Search for the cell housing the specified text and yield its (x, y) center coordinate. 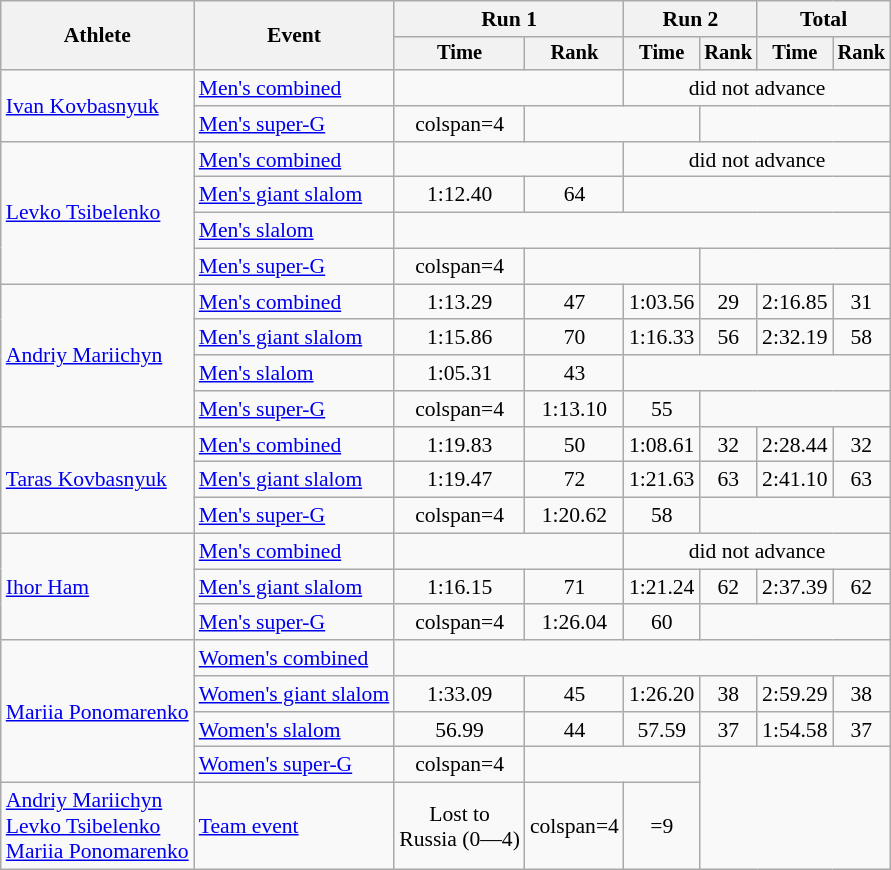
1:19.83 (460, 445)
Mariia Ponomarenko (98, 711)
47 (574, 302)
Run 2 (690, 19)
72 (574, 480)
Event (294, 36)
Lost toRussia (0—4) (460, 826)
1:13.10 (574, 409)
1:12.40 (460, 195)
1:16.33 (662, 338)
Ihor Ham (98, 588)
Ivan Kovbasnyuk (98, 106)
Levko Tsibelenko (98, 213)
2:16.85 (794, 302)
Andriy Mariichyn (98, 355)
1:33.09 (460, 694)
29 (728, 302)
Athlete (98, 36)
1:13.29 (460, 302)
60 (662, 623)
43 (574, 373)
1:16.15 (460, 587)
56 (728, 338)
1:21.24 (662, 587)
2:28.44 (794, 445)
2:37.39 (794, 587)
Team event (294, 826)
64 (574, 195)
71 (574, 587)
Women's super-G (294, 765)
Andriy MariichynLevko TsibelenkoMariia Ponomarenko (98, 826)
Women's slalom (294, 730)
2:41.10 (794, 480)
1:03.56 (662, 302)
1:26.04 (574, 623)
1:20.62 (574, 516)
55 (662, 409)
1:26.20 (662, 694)
1:05.31 (460, 373)
Total (824, 19)
2:32.19 (794, 338)
31 (862, 302)
56.99 (460, 730)
1:08.61 (662, 445)
Run 1 (509, 19)
1:21.63 (662, 480)
44 (574, 730)
1:54.58 (794, 730)
2:59.29 (794, 694)
Women's giant slalom (294, 694)
57.59 (662, 730)
1:19.47 (460, 480)
1:15.86 (460, 338)
Women's combined (294, 658)
50 (574, 445)
45 (574, 694)
Taras Kovbasnyuk (98, 480)
70 (574, 338)
=9 (662, 826)
